Detect which cell encompasses the target text, then output its [x, y] center coordinate. 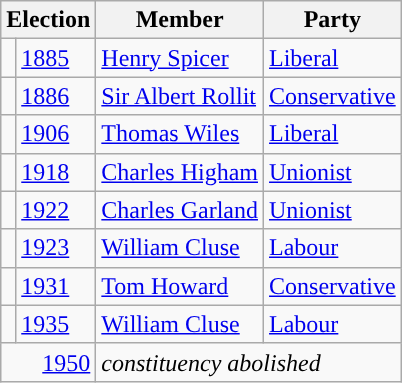
1918 [56, 172]
constituency abolished [248, 362]
1886 [56, 96]
Charles Garland [180, 210]
Election [48, 20]
1906 [56, 134]
Henry Spicer [180, 58]
Charles Higham [180, 172]
1931 [56, 286]
Sir Albert Rollit [180, 96]
Thomas Wiles [180, 134]
1923 [56, 248]
Party [333, 20]
1922 [56, 210]
1885 [56, 58]
1935 [56, 324]
Tom Howard [180, 286]
1950 [48, 362]
Member [180, 20]
